Capture the cell that displays the provided text and extract its (x, y) central coordinate. 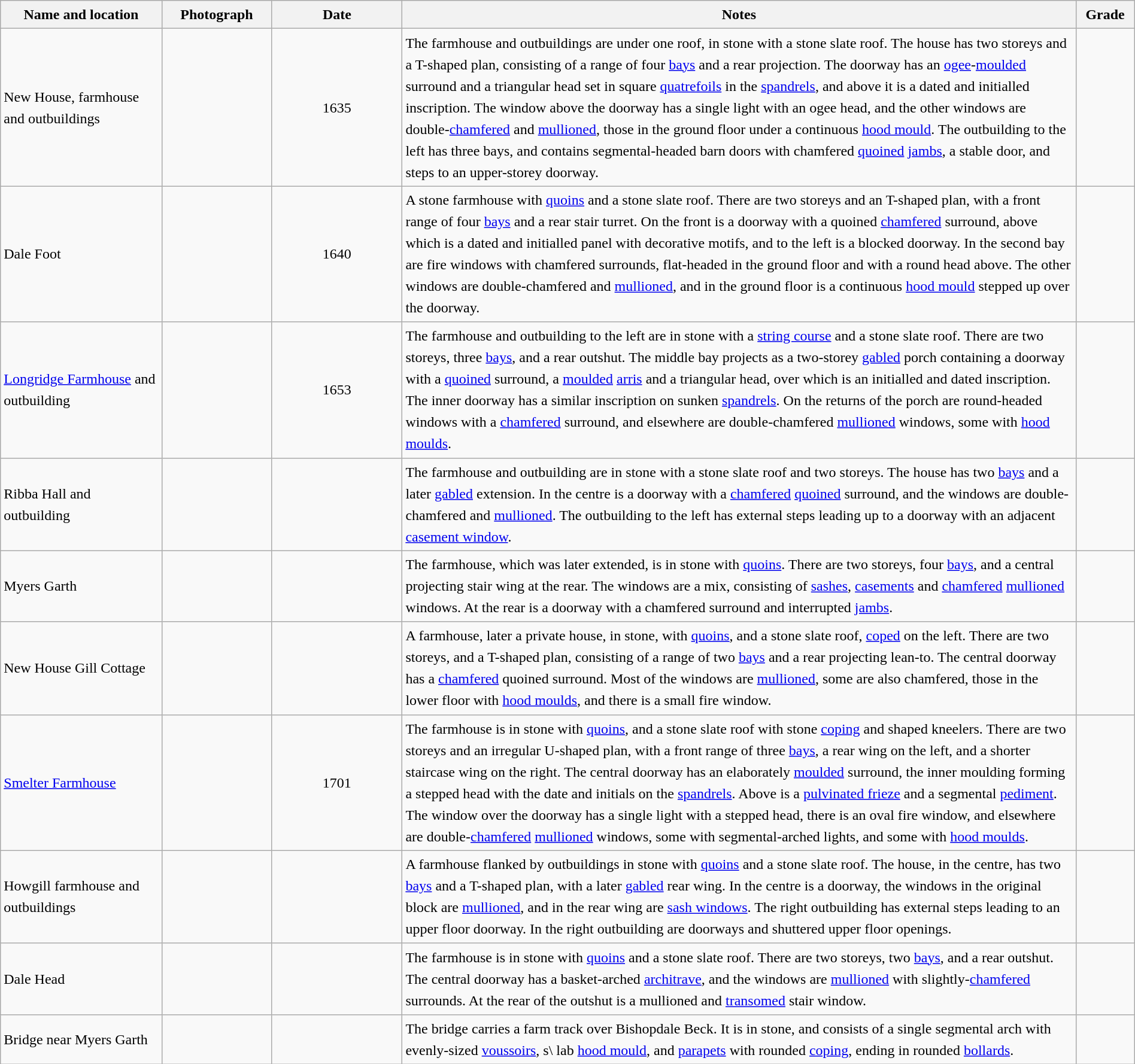
1635 (337, 108)
Name and location (81, 14)
Myers Garth (81, 586)
1640 (337, 254)
Dale Head (81, 979)
1701 (337, 783)
Smelter Farmhouse (81, 783)
Photograph (217, 14)
Grade (1105, 14)
Howgill farmhouse and outbuildings (81, 896)
Ribba Hall and outbuilding (81, 504)
New House Gill Cottage (81, 668)
Longridge Farmhouse and outbuilding (81, 390)
Bridge near Myers Garth (81, 1039)
Notes (739, 14)
New House, farmhouse and outbuildings (81, 108)
Date (337, 14)
Dale Foot (81, 254)
1653 (337, 390)
